Scan for the cell matching the given text and deliver its [x, y] coordinate at center. 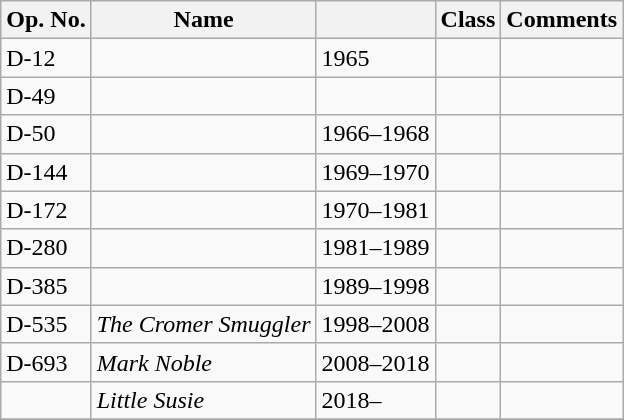
D-385 [46, 286]
1981–1989 [376, 248]
1998–2008 [376, 324]
Little Susie [204, 400]
D-49 [46, 96]
D-535 [46, 324]
1966–1968 [376, 134]
D-172 [46, 210]
Mark Noble [204, 362]
Name [204, 20]
The Cromer Smuggler [204, 324]
1965 [376, 58]
D-144 [46, 172]
Op. No. [46, 20]
1970–1981 [376, 210]
Class [468, 20]
D-12 [46, 58]
Comments [562, 20]
2018– [376, 400]
D-280 [46, 248]
1969–1970 [376, 172]
2008–2018 [376, 362]
1989–1998 [376, 286]
D-693 [46, 362]
D-50 [46, 134]
